Identify which cell holds the provided text, then report its [x, y] central coordinate. 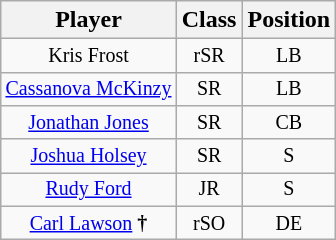
rSR [209, 56]
Class [209, 20]
Kris Frost [89, 56]
rSO [209, 222]
Joshua Holsey [89, 156]
Carl Lawson † [89, 222]
Jonathan Jones [89, 122]
Player [89, 20]
DE [289, 222]
CB [289, 122]
Rudy Ford [89, 190]
Position [289, 20]
Cassanova McKinzy [89, 88]
JR [209, 190]
